Identify which cell holds the provided text, then report its (X, Y) central coordinate. 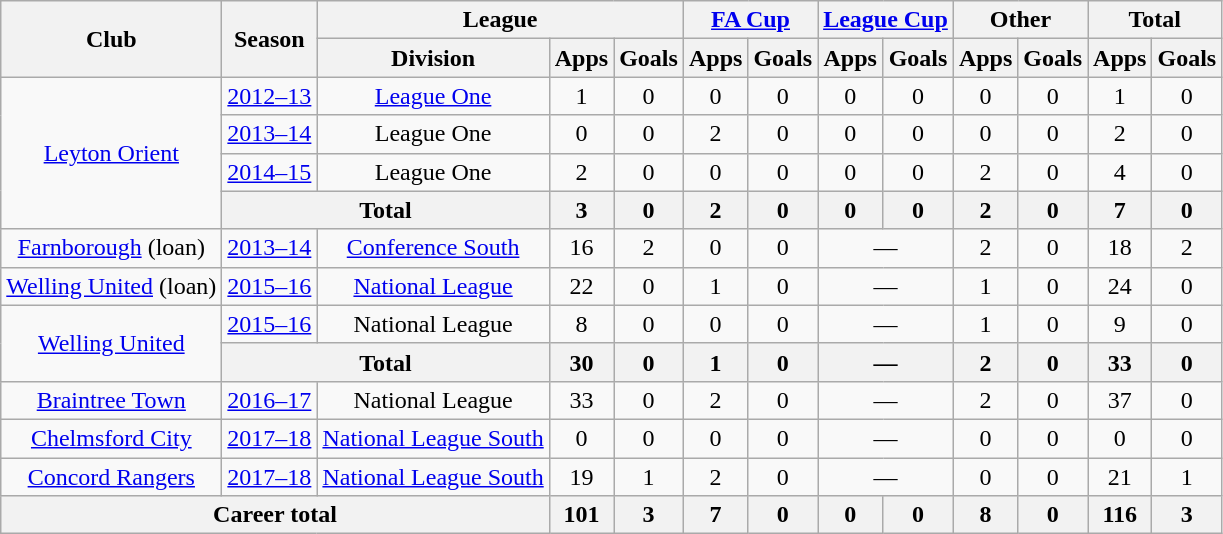
21 (1120, 477)
22 (581, 286)
Concord Rangers (112, 477)
101 (581, 515)
116 (1120, 515)
9 (1120, 324)
37 (1120, 400)
30 (581, 362)
League Cup (886, 20)
Farnborough (loan) (112, 248)
Division (433, 58)
Braintree Town (112, 400)
4 (1120, 172)
16 (581, 248)
19 (581, 477)
Club (112, 39)
24 (1120, 286)
18 (1120, 248)
2014–15 (270, 172)
2016–17 (270, 400)
Leyton Orient (112, 153)
Season (270, 39)
Conference South (433, 248)
Welling United (112, 343)
Welling United (loan) (112, 286)
Career total (275, 515)
FA Cup (750, 20)
League (500, 20)
Chelmsford City (112, 438)
Other (1020, 20)
2012–13 (270, 96)
